For the text-containing cell, return its midpoint in [x, y] coordinate format. 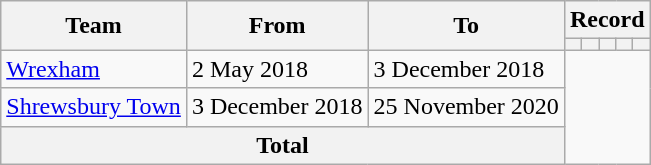
From [277, 26]
Team [94, 26]
25 November 2020 [466, 107]
Total [283, 145]
2 May 2018 [277, 69]
Record [607, 20]
Shrewsbury Town [94, 107]
Wrexham [94, 69]
To [466, 26]
